Pinpoint the cell where the given text exists, returning its (X, Y) midpoint coordinate. 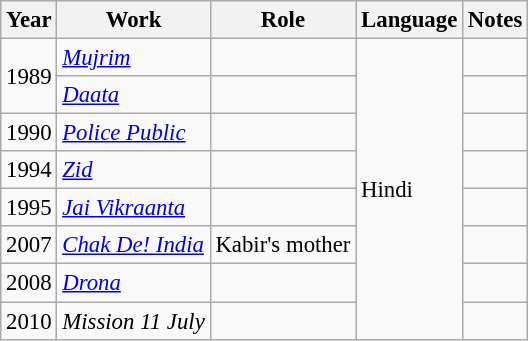
2008 (29, 283)
Language (410, 20)
Hindi (410, 190)
Daata (134, 95)
1995 (29, 208)
Mujrim (134, 58)
1994 (29, 170)
Chak De! India (134, 245)
Year (29, 20)
Drona (134, 283)
Police Public (134, 133)
Work (134, 20)
Jai Vikraanta (134, 208)
Role (283, 20)
2010 (29, 321)
1989 (29, 76)
Notes (496, 20)
1990 (29, 133)
2007 (29, 245)
Kabir's mother (283, 245)
Zid (134, 170)
Mission 11 July (134, 321)
